Locate the cell with the specified text and output its (X, Y) center coordinate. 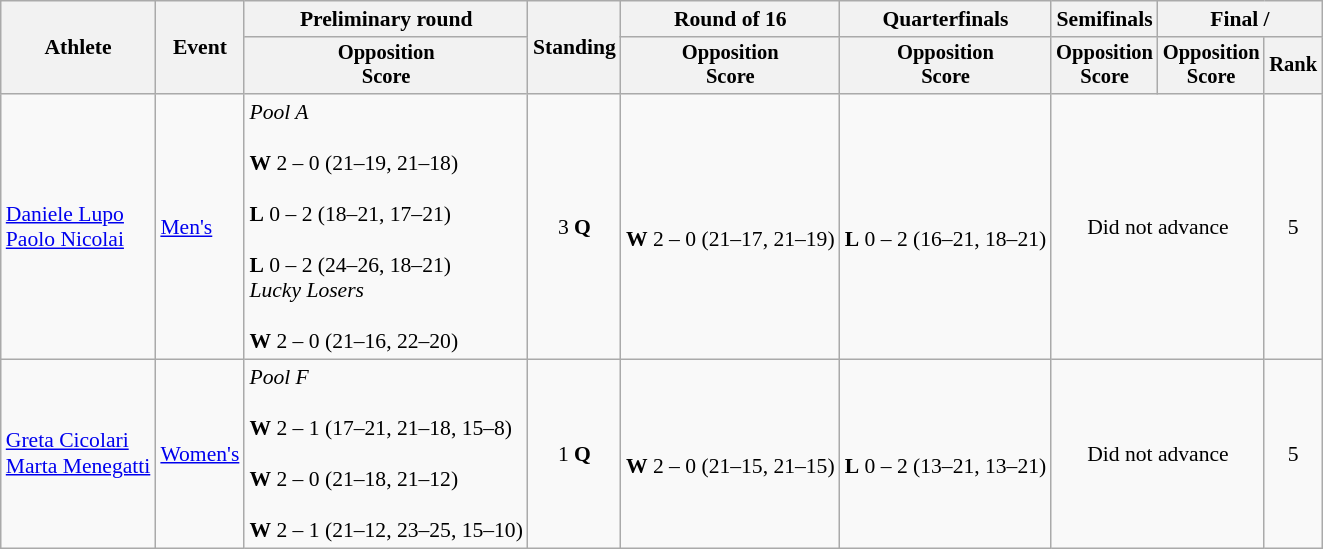
L 0 – 2 (16–21, 18–21) (946, 226)
3 Q (574, 226)
W 2 – 0 (21–15, 21–15) (730, 454)
Rank (1293, 66)
Daniele LupoPaolo Nicolai (78, 226)
Event (200, 48)
Greta CicolariMarta Menegatti (78, 454)
Quarterfinals (946, 19)
Pool AW 2 – 0 (21–19, 21–18)L 0 – 2 (18–21, 17–21)L 0 – 2 (24–26, 18–21)Lucky LosersW 2 – 0 (21–16, 22–20) (386, 226)
Preliminary round (386, 19)
Pool FW 2 – 1 (17–21, 21–18, 15–8)W 2 – 0 (21–18, 21–12)W 2 – 1 (21–12, 23–25, 15–10) (386, 454)
L 0 – 2 (13–21, 13–21) (946, 454)
W 2 – 0 (21–17, 21–19) (730, 226)
1 Q (574, 454)
Standing (574, 48)
Women's (200, 454)
Round of 16 (730, 19)
Athlete (78, 48)
Semifinals (1104, 19)
Men's (200, 226)
Final / (1240, 19)
